Search for the cell housing the specified text and yield its [x, y] center coordinate. 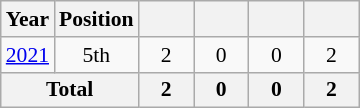
5th [96, 55]
2021 [28, 55]
Total [70, 90]
Year [28, 19]
Position [96, 19]
